Return (X, Y) of the center of cell containing provided text 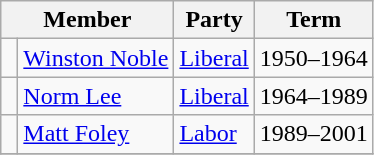
Term (314, 20)
Norm Lee (96, 96)
1964–1989 (314, 96)
Labor (214, 134)
Matt Foley (96, 134)
Party (214, 20)
1989–2001 (314, 134)
Winston Noble (96, 58)
Member (88, 20)
1950–1964 (314, 58)
